Identify which cell holds the provided text, then report its (X, Y) central coordinate. 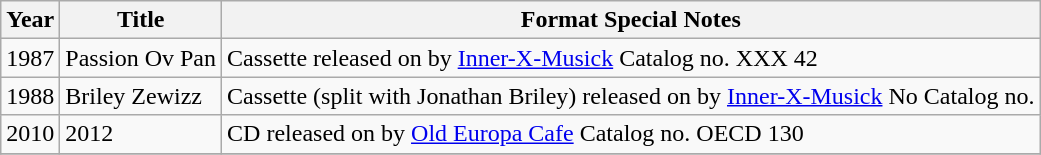
2012 (141, 134)
1987 (30, 58)
Format Special Notes (631, 20)
Cassette released on by Inner-X-Musick Catalog no. XXX 42 (631, 58)
Year (30, 20)
Title (141, 20)
1988 (30, 96)
Passion Ov Pan (141, 58)
CD released on by Old Europa Cafe Catalog no. OECD 130 (631, 134)
Briley Zewizz (141, 96)
2010 (30, 134)
Cassette (split with Jonathan Briley) released on by Inner-X-Musick No Catalog no. (631, 96)
